Extract the (x, y) coordinate from the center of the cell holding the provided text.  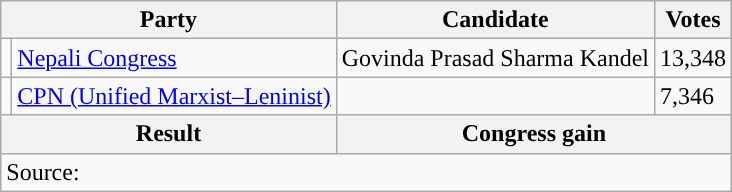
13,348 (694, 58)
Nepali Congress (174, 58)
CPN (Unified Marxist–Leninist) (174, 96)
7,346 (694, 96)
Party (168, 20)
Congress gain (534, 134)
Govinda Prasad Sharma Kandel (495, 58)
Candidate (495, 20)
Source: (366, 172)
Result (168, 134)
Votes (694, 20)
